Locate the cell with the specified text and output its (x, y) center coordinate. 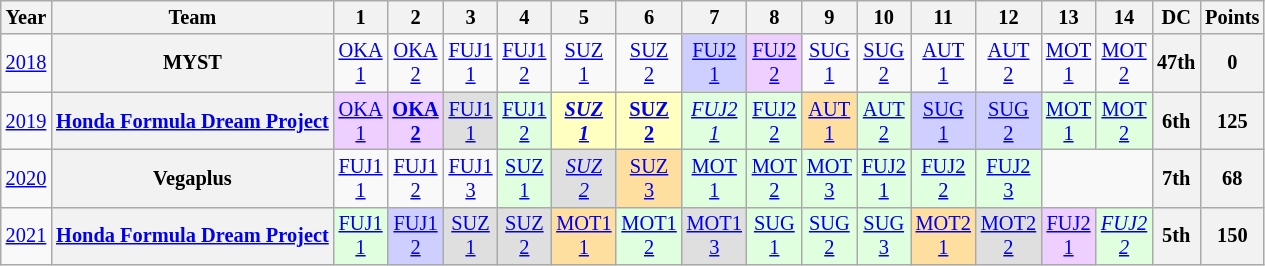
5th (1176, 236)
MOT13 (714, 236)
12 (1008, 17)
7 (714, 17)
10 (884, 17)
47th (1176, 63)
MOT21 (944, 236)
3 (471, 17)
13 (1068, 17)
DC (1176, 17)
Points (1232, 17)
Vegaplus (192, 178)
2021 (26, 236)
8 (774, 17)
MOT22 (1008, 236)
MOT12 (648, 236)
7th (1176, 178)
2020 (26, 178)
2 (415, 17)
14 (1124, 17)
0 (1232, 63)
150 (1232, 236)
Year (26, 17)
2019 (26, 121)
SUZ3 (648, 178)
125 (1232, 121)
MOT3 (830, 178)
Team (192, 17)
MOT11 (584, 236)
1 (361, 17)
FUJ13 (471, 178)
2018 (26, 63)
4 (524, 17)
11 (944, 17)
6 (648, 17)
6th (1176, 121)
SUG3 (884, 236)
MYST (192, 63)
9 (830, 17)
FUJ23 (1008, 178)
5 (584, 17)
68 (1232, 178)
